Provide the [x, y] coordinate of the cell's center where the given text is located.  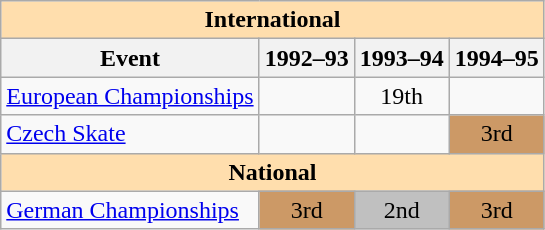
Event [130, 58]
International [273, 20]
2nd [402, 210]
19th [402, 96]
1993–94 [402, 58]
National [273, 172]
1994–95 [496, 58]
European Championships [130, 96]
German Championships [130, 210]
Czech Skate [130, 134]
1992–93 [306, 58]
